For the text-containing cell, return its midpoint in [x, y] coordinate format. 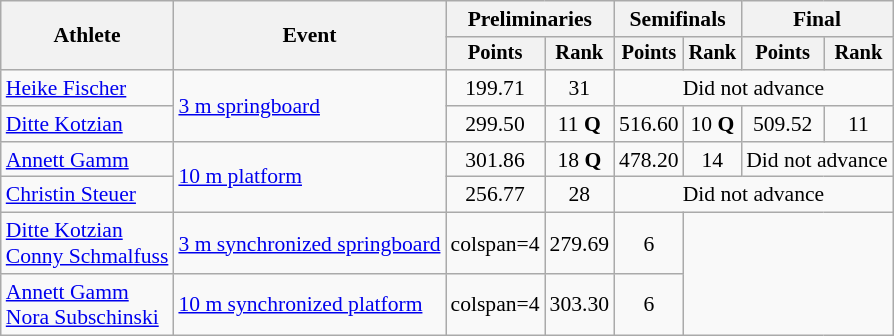
509.52 [782, 124]
Athlete [88, 36]
10 m synchronized platform [309, 304]
Final [817, 19]
28 [580, 195]
3 m springboard [309, 106]
Preliminaries [530, 19]
18 Q [580, 160]
Ditte KotzianConny Schmalfuss [88, 244]
31 [580, 88]
Ditte Kotzian [88, 124]
10 Q [713, 124]
199.71 [496, 88]
299.50 [496, 124]
Semifinals [678, 19]
516.60 [648, 124]
478.20 [648, 160]
Annett GammNora Subschinski [88, 304]
10 m platform [309, 178]
14 [713, 160]
Event [309, 36]
3 m synchronized springboard [309, 244]
Annett Gamm [88, 160]
Heike Fischer [88, 88]
256.77 [496, 195]
11 Q [580, 124]
11 [858, 124]
301.86 [496, 160]
279.69 [580, 244]
303.30 [580, 304]
Christin Steuer [88, 195]
